From the cell containing the given text, extract its center point as [X, Y] coordinate. 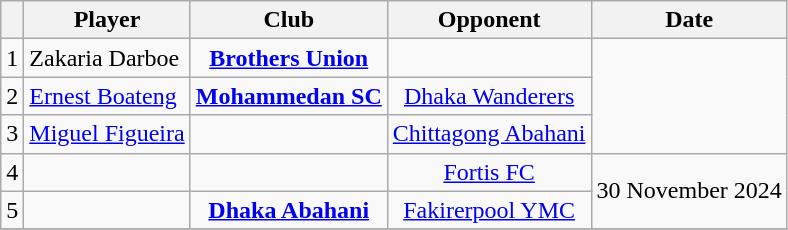
1 [12, 58]
Player [107, 20]
Dhaka Wanderers [489, 96]
Fortis FC [489, 172]
Brothers Union [288, 58]
2 [12, 96]
Zakaria Darboe [107, 58]
Fakirerpool YMC [489, 210]
Ernest Boateng [107, 96]
Club [288, 20]
Mohammedan SC [288, 96]
Dhaka Abahani [288, 210]
3 [12, 134]
5 [12, 210]
Chittagong Abahani [489, 134]
Miguel Figueira [107, 134]
30 November 2024 [689, 191]
4 [12, 172]
Date [689, 20]
Opponent [489, 20]
